Pinpoint the cell where the given text exists, returning its (x, y) midpoint coordinate. 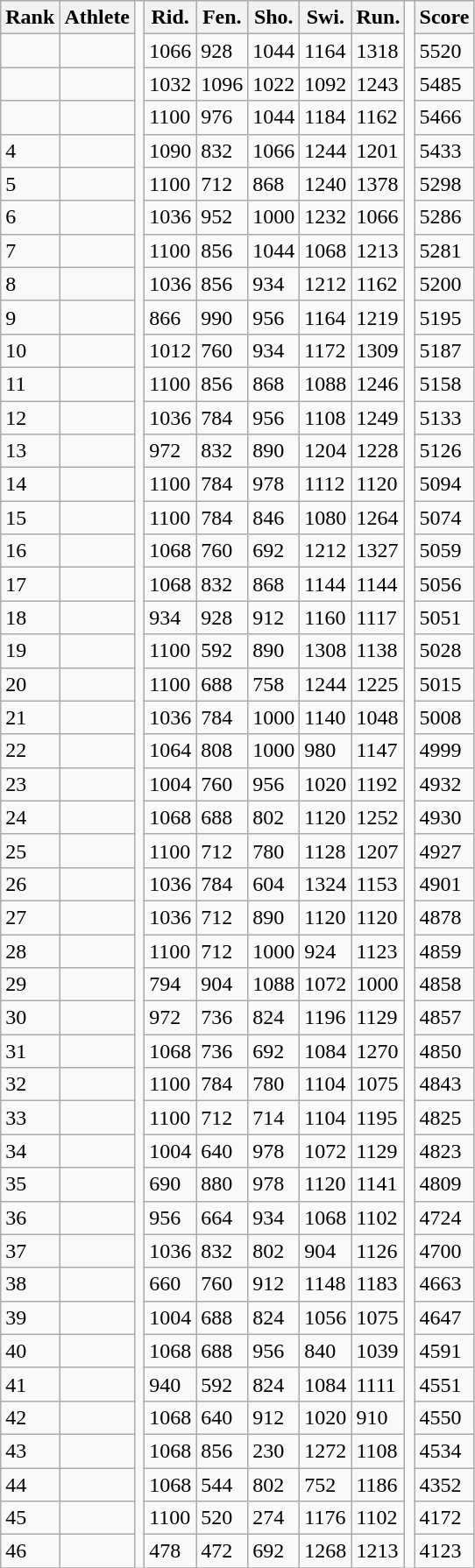
5059 (444, 551)
37 (30, 1251)
18 (30, 618)
7 (30, 251)
1232 (326, 217)
544 (223, 1485)
690 (170, 1184)
36 (30, 1218)
31 (30, 1051)
35 (30, 1184)
4534 (444, 1451)
4927 (444, 851)
1056 (326, 1317)
4172 (444, 1518)
14 (30, 484)
1140 (326, 717)
4999 (444, 751)
4352 (444, 1485)
846 (273, 518)
26 (30, 884)
21 (30, 717)
4932 (444, 784)
4550 (444, 1417)
1096 (223, 84)
1207 (379, 851)
752 (326, 1485)
952 (223, 217)
4823 (444, 1151)
1252 (379, 817)
604 (273, 884)
1228 (379, 451)
5200 (444, 284)
5298 (444, 184)
4663 (444, 1284)
46 (30, 1551)
1183 (379, 1284)
664 (223, 1218)
1272 (326, 1451)
4123 (444, 1551)
808 (223, 751)
43 (30, 1451)
1246 (379, 384)
976 (223, 117)
6 (30, 217)
910 (379, 1417)
478 (170, 1551)
5286 (444, 217)
Rank (30, 18)
1048 (379, 717)
1117 (379, 618)
5126 (444, 451)
15 (30, 518)
1192 (379, 784)
45 (30, 1518)
1141 (379, 1184)
1111 (379, 1384)
1126 (379, 1251)
4700 (444, 1251)
1318 (379, 51)
1092 (326, 84)
1219 (379, 317)
5281 (444, 251)
30 (30, 1018)
40 (30, 1351)
230 (273, 1451)
24 (30, 817)
866 (170, 317)
1176 (326, 1518)
5466 (444, 117)
1225 (379, 684)
16 (30, 551)
794 (170, 985)
32 (30, 1084)
1138 (379, 651)
5187 (444, 350)
660 (170, 1284)
Score (444, 18)
1186 (379, 1485)
13 (30, 451)
5 (30, 184)
1240 (326, 184)
1153 (379, 884)
1090 (170, 151)
44 (30, 1485)
Athlete (97, 18)
1196 (326, 1018)
940 (170, 1384)
1022 (273, 84)
4825 (444, 1118)
4809 (444, 1184)
41 (30, 1384)
4551 (444, 1384)
39 (30, 1317)
4858 (444, 985)
5056 (444, 584)
5158 (444, 384)
Rid. (170, 18)
4850 (444, 1051)
1123 (379, 950)
5015 (444, 684)
1243 (379, 84)
1128 (326, 851)
4878 (444, 917)
1268 (326, 1551)
924 (326, 950)
1378 (379, 184)
5195 (444, 317)
472 (223, 1551)
4591 (444, 1351)
1039 (379, 1351)
8 (30, 284)
10 (30, 350)
1324 (326, 884)
274 (273, 1518)
1147 (379, 751)
23 (30, 784)
1204 (326, 451)
1112 (326, 484)
11 (30, 384)
Swi. (326, 18)
20 (30, 684)
1309 (379, 350)
5094 (444, 484)
4901 (444, 884)
880 (223, 1184)
5133 (444, 418)
1064 (170, 751)
1080 (326, 518)
29 (30, 985)
5520 (444, 51)
5028 (444, 651)
4647 (444, 1317)
28 (30, 950)
5485 (444, 84)
758 (273, 684)
12 (30, 418)
1160 (326, 618)
Run. (379, 18)
Fen. (223, 18)
9 (30, 317)
33 (30, 1118)
5008 (444, 717)
1184 (326, 117)
980 (326, 751)
1172 (326, 350)
1195 (379, 1118)
4930 (444, 817)
1249 (379, 418)
1327 (379, 551)
5433 (444, 151)
34 (30, 1151)
1012 (170, 350)
4 (30, 151)
4859 (444, 950)
714 (273, 1118)
17 (30, 584)
38 (30, 1284)
1032 (170, 84)
520 (223, 1518)
5051 (444, 618)
Sho. (273, 18)
1148 (326, 1284)
1201 (379, 151)
5074 (444, 518)
25 (30, 851)
1270 (379, 1051)
840 (326, 1351)
1264 (379, 518)
42 (30, 1417)
22 (30, 751)
4843 (444, 1084)
990 (223, 317)
27 (30, 917)
19 (30, 651)
4857 (444, 1018)
1308 (326, 651)
4724 (444, 1218)
